Capture the cell that displays the provided text and extract its [x, y] central coordinate. 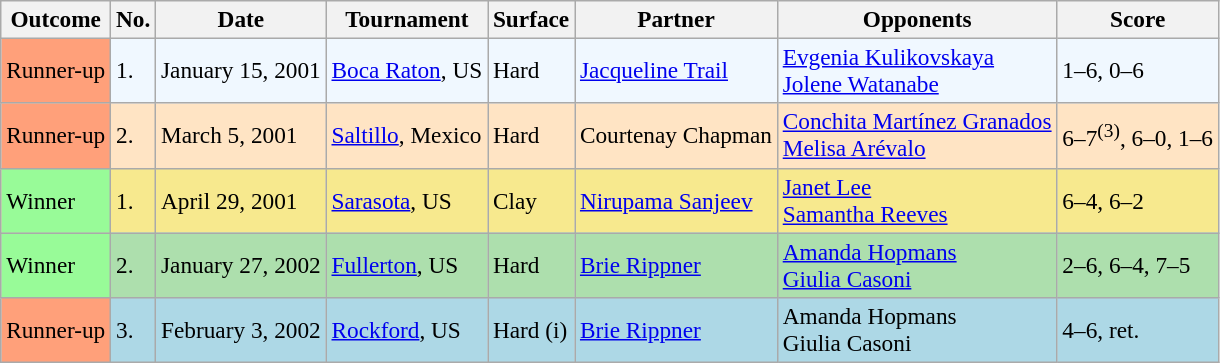
3. [134, 330]
Evgenia Kulikovskaya Jolene Watanabe [917, 70]
Janet Lee Samantha Reeves [917, 200]
Nirupama Sanjeev [676, 200]
Outcome [56, 19]
Score [1138, 19]
Date [241, 19]
2–6, 6–4, 7–5 [1138, 264]
Conchita Martínez Granados Melisa Arévalo [917, 136]
Hard (i) [532, 330]
4–6, ret. [1138, 330]
Saltillo, Mexico [406, 136]
Boca Raton, US [406, 70]
Surface [532, 19]
January 15, 2001 [241, 70]
6–7(3), 6–0, 1–6 [1138, 136]
Sarasota, US [406, 200]
1–6, 0–6 [1138, 70]
January 27, 2002 [241, 264]
March 5, 2001 [241, 136]
Tournament [406, 19]
Clay [532, 200]
Courtenay Chapman [676, 136]
Fullerton, US [406, 264]
Rockford, US [406, 330]
April 29, 2001 [241, 200]
No. [134, 19]
Jacqueline Trail [676, 70]
February 3, 2002 [241, 330]
6–4, 6–2 [1138, 200]
Opponents [917, 19]
Partner [676, 19]
